Locate the cell with the specified text and output its (X, Y) center coordinate. 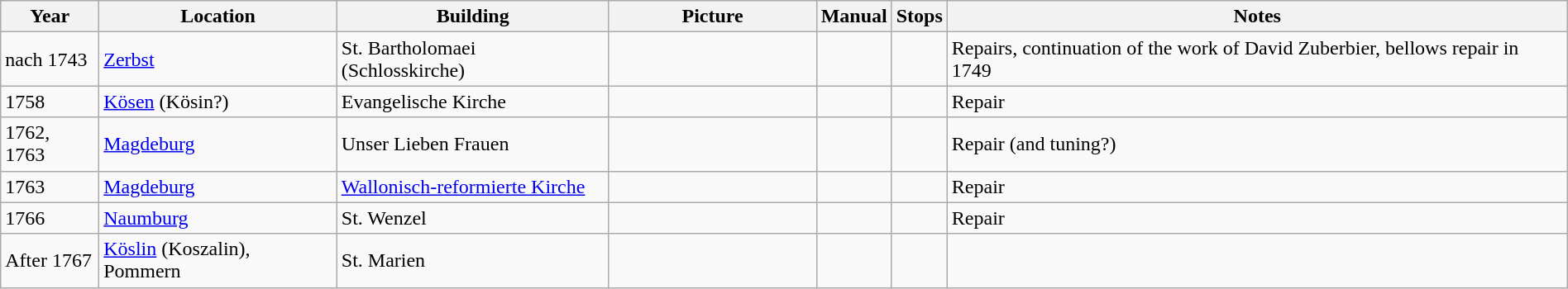
Kösen (Kösin?) (218, 102)
St. Marien (473, 261)
Stops (920, 17)
1766 (50, 218)
After 1767 (50, 261)
Wallonisch-reformierte Kirche (473, 187)
St. Bartholomaei (Schlosskirche) (473, 59)
Manual (853, 17)
1762, 1763 (50, 144)
Zerbst (218, 59)
Building (473, 17)
Repairs, continuation of the work of David Zuberbier, bellows repair in 1749 (1257, 59)
Naumburg (218, 218)
1763 (50, 187)
Repair (and tuning?) (1257, 144)
1758 (50, 102)
Picture (713, 17)
Year (50, 17)
Unser Lieben Frauen (473, 144)
nach 1743 (50, 59)
Köslin (Koszalin), Pommern (218, 261)
Location (218, 17)
Notes (1257, 17)
Evangelische Kirche (473, 102)
St. Wenzel (473, 218)
